Determine the [x, y] coordinate at the center of the cell enclosing the given text.  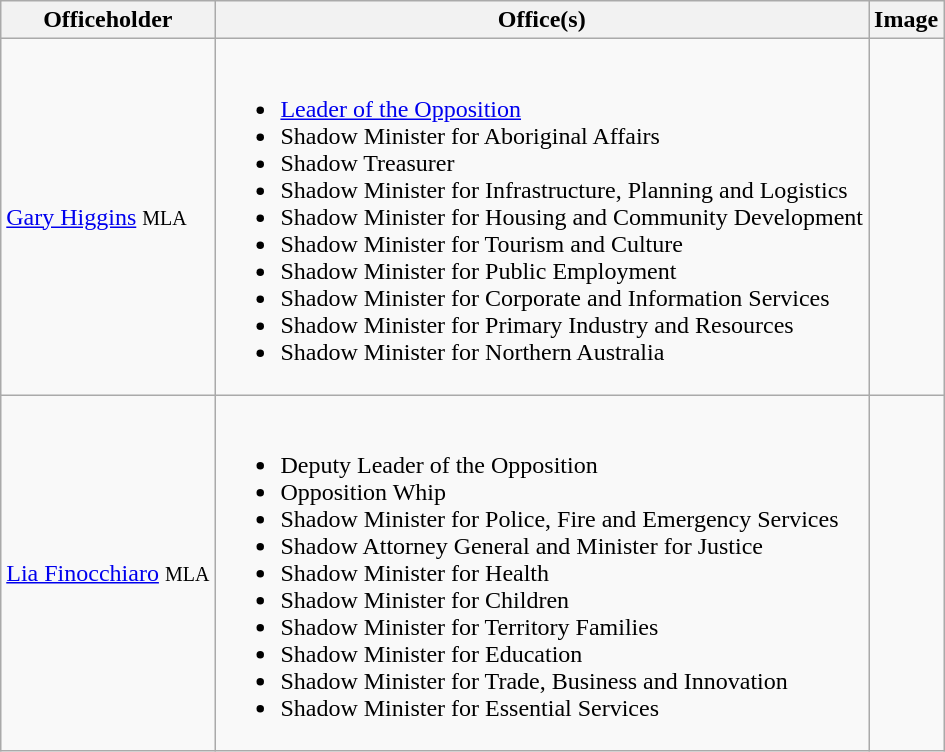
Office(s) [542, 20]
Gary Higgins MLA [108, 217]
Officeholder [108, 20]
Lia Finocchiaro MLA [108, 573]
Image [906, 20]
